Extract the [X, Y] coordinate from the center of the cell holding the provided text.  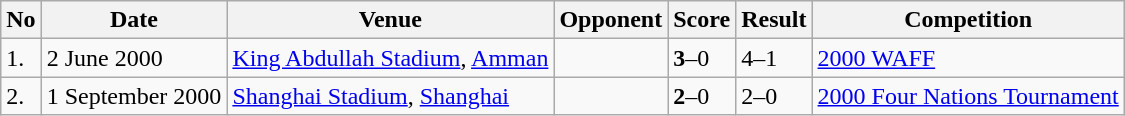
4–1 [774, 58]
2. [21, 96]
Venue [390, 20]
2000 Four Nations Tournament [968, 96]
Shanghai Stadium, Shanghai [390, 96]
King Abdullah Stadium, Amman [390, 58]
Opponent [611, 20]
No [21, 20]
Result [774, 20]
1 September 2000 [134, 96]
1. [21, 58]
2 June 2000 [134, 58]
Date [134, 20]
Score [702, 20]
Competition [968, 20]
3–0 [702, 58]
2000 WAFF [968, 58]
